Detect which cell encompasses the target text, then output its [x, y] center coordinate. 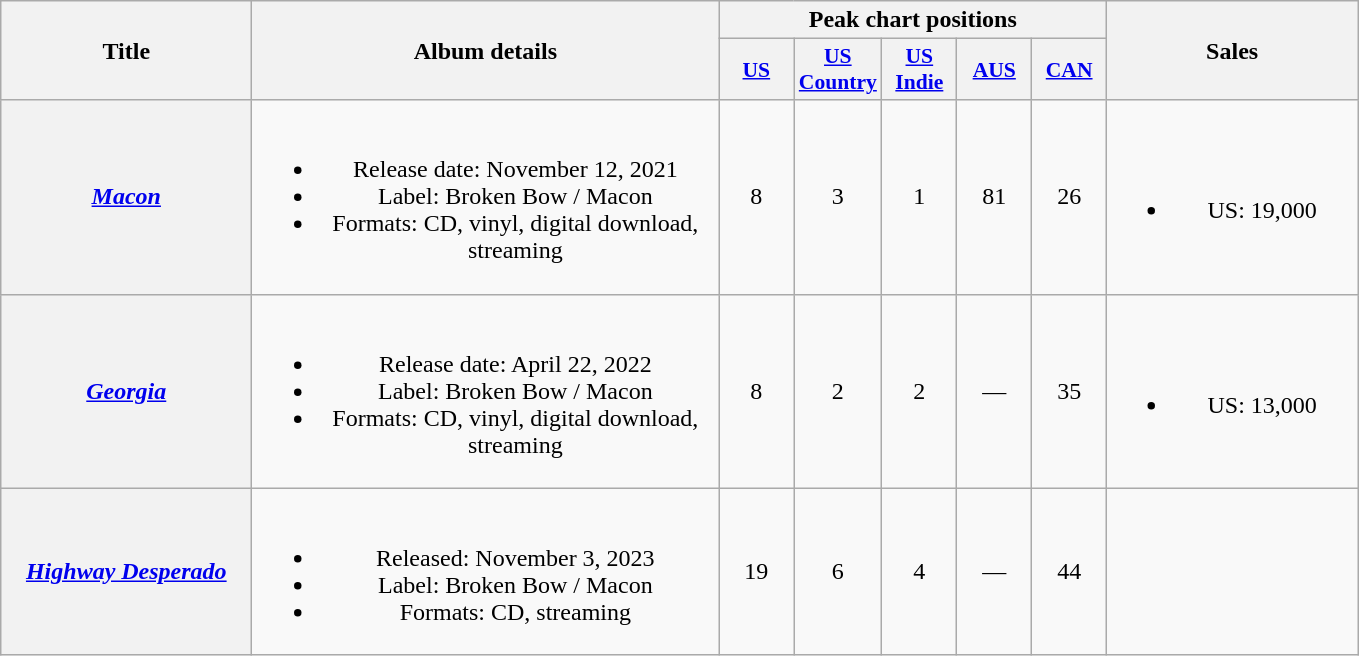
Album details [486, 50]
USIndie [920, 70]
4 [920, 572]
Sales [1232, 50]
81 [994, 197]
44 [1070, 572]
Highway Desperado [126, 572]
Peak chart positions [913, 20]
26 [1070, 197]
Title [126, 50]
Macon [126, 197]
6 [838, 572]
1 [920, 197]
USCountry [838, 70]
CAN [1070, 70]
35 [1070, 391]
19 [756, 572]
AUS [994, 70]
US: 19,000 [1232, 197]
Release date: April 22, 2022Label: Broken Bow / MaconFormats: CD, vinyl, digital download, streaming [486, 391]
US [756, 70]
Release date: November 12, 2021Label: Broken Bow / MaconFormats: CD, vinyl, digital download, streaming [486, 197]
Georgia [126, 391]
Released: November 3, 2023Label: Broken Bow / MaconFormats: CD, streaming [486, 572]
US: 13,000 [1232, 391]
3 [838, 197]
